Extract the (x, y) coordinate from the center of the cell holding the provided text.  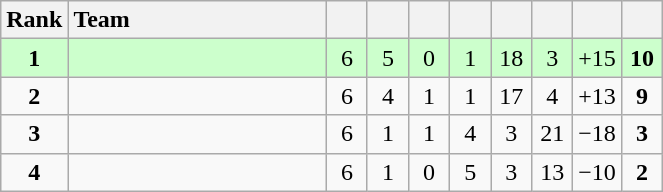
+15 (598, 58)
−18 (598, 134)
21 (552, 134)
18 (512, 58)
9 (642, 96)
10 (642, 58)
13 (552, 172)
17 (512, 96)
+13 (598, 96)
Team (198, 20)
Rank (34, 20)
−10 (598, 172)
